Search for the cell housing the specified text and yield its (x, y) center coordinate. 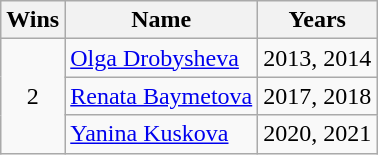
2017, 2018 (318, 96)
Wins (33, 20)
Olga Drobysheva (162, 58)
2013, 2014 (318, 58)
Renata Baymetova (162, 96)
2020, 2021 (318, 134)
Name (162, 20)
2 (33, 96)
Years (318, 20)
Yanina Kuskova (162, 134)
